Return [x, y] of the center of cell containing provided text 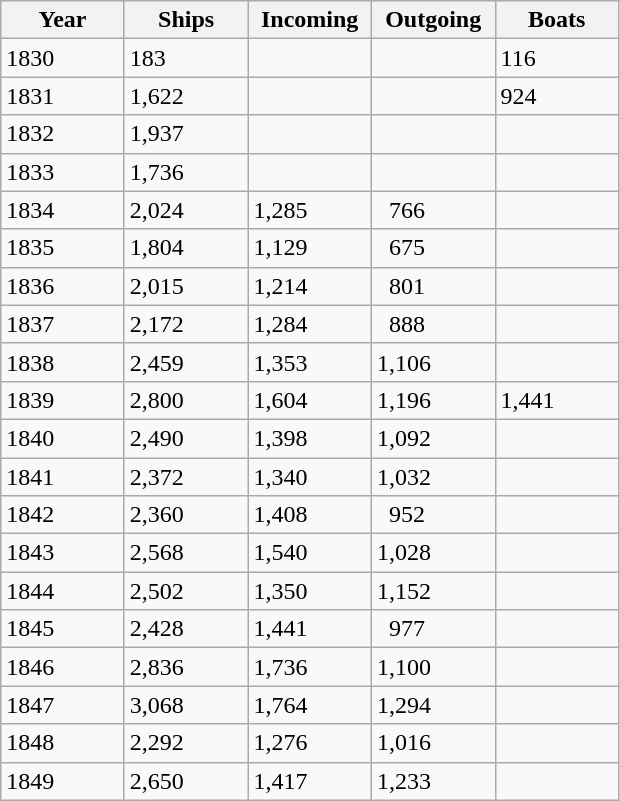
2,800 [186, 400]
2,292 [186, 743]
1,353 [310, 362]
Boats [557, 20]
1842 [63, 515]
1,152 [433, 591]
Outgoing [433, 20]
1,276 [310, 743]
924 [557, 96]
977 [433, 629]
2,015 [186, 286]
Incoming [310, 20]
1,285 [310, 210]
1847 [63, 705]
116 [557, 58]
183 [186, 58]
2,372 [186, 477]
Ships [186, 20]
2,502 [186, 591]
Year [63, 20]
766 [433, 210]
1,032 [433, 477]
1845 [63, 629]
1,284 [310, 324]
1,604 [310, 400]
2,459 [186, 362]
1848 [63, 743]
1,106 [433, 362]
2,836 [186, 667]
1,100 [433, 667]
1,417 [310, 781]
2,360 [186, 515]
801 [433, 286]
1,129 [310, 248]
1837 [63, 324]
1,196 [433, 400]
1835 [63, 248]
1,408 [310, 515]
1,092 [433, 438]
2,650 [186, 781]
1840 [63, 438]
1,350 [310, 591]
1844 [63, 591]
675 [433, 248]
1836 [63, 286]
1849 [63, 781]
1831 [63, 96]
1843 [63, 553]
1838 [63, 362]
1846 [63, 667]
1,016 [433, 743]
952 [433, 515]
1,340 [310, 477]
3,068 [186, 705]
1833 [63, 172]
1832 [63, 134]
1,622 [186, 96]
1,540 [310, 553]
1,214 [310, 286]
1,764 [310, 705]
1,233 [433, 781]
2,024 [186, 210]
1,804 [186, 248]
1841 [63, 477]
888 [433, 324]
1,028 [433, 553]
2,490 [186, 438]
1,937 [186, 134]
1,294 [433, 705]
2,172 [186, 324]
1830 [63, 58]
1839 [63, 400]
2,568 [186, 553]
1834 [63, 210]
1,398 [310, 438]
2,428 [186, 629]
